Return the [x, y] coordinate for the center point of the cell that contains the specified text.  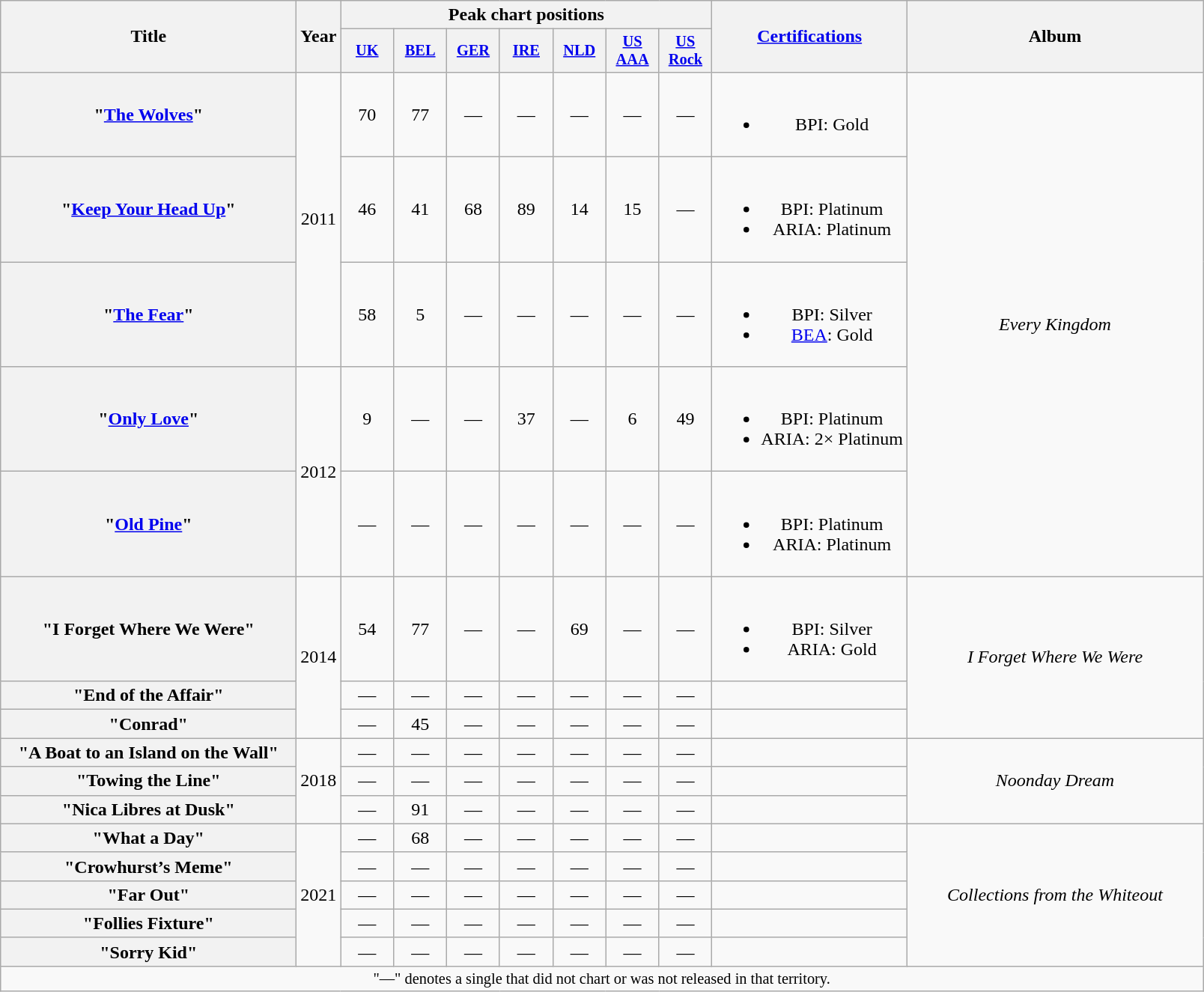
15 [632, 210]
41 [421, 210]
Noonday Dream [1054, 781]
49 [686, 419]
BPI: Gold [810, 114]
I Forget Where We Were [1054, 657]
"I Forget Where We Were" [148, 629]
BPI: SilverARIA: Gold [810, 629]
BPI: PlatinumARIA: 2× Platinum [810, 419]
"What a Day" [148, 838]
Collections from the Whiteout [1054, 895]
"Crowhurst’s Meme" [148, 866]
"Conrad" [148, 724]
US Rock [686, 51]
"The Fear" [148, 314]
Year [319, 37]
54 [367, 629]
Every Kingdom [1054, 323]
"Far Out" [148, 895]
"Old Pine" [148, 524]
37 [526, 419]
BPI: SilverBEA: Gold [810, 314]
2014 [319, 657]
"A Boat to an Island on the Wall" [148, 752]
Certifications [810, 37]
69 [580, 629]
91 [421, 809]
"End of the Affair" [148, 696]
14 [580, 210]
58 [367, 314]
70 [367, 114]
2012 [319, 472]
NLD [580, 51]
"Nica Libres at Dusk" [148, 809]
Title [148, 37]
IRE [526, 51]
BEL [421, 51]
6 [632, 419]
5 [421, 314]
Album [1054, 37]
USAAA [632, 51]
"Keep Your Head Up" [148, 210]
46 [367, 210]
"Sorry Kid" [148, 952]
89 [526, 210]
45 [421, 724]
"The Wolves" [148, 114]
Peak chart positions [526, 15]
UK [367, 51]
"Towing the Line" [148, 781]
2018 [319, 781]
"Only Love" [148, 419]
2021 [319, 895]
GER [473, 51]
"—" denotes a single that did not chart or was not released in that territory. [602, 979]
2011 [319, 219]
"Follies Fixture" [148, 923]
9 [367, 419]
